Identify which cell holds the provided text, then report its [X, Y] central coordinate. 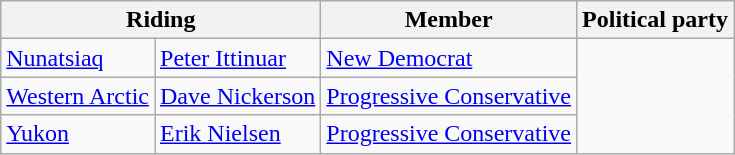
Member [449, 20]
Yukon [78, 134]
Peter Ittinuar [237, 58]
Riding [161, 20]
New Democrat [449, 58]
Political party [656, 20]
Dave Nickerson [237, 96]
Erik Nielsen [237, 134]
Western Arctic [78, 96]
Nunatsiaq [78, 58]
